Output the (X, Y) coordinate of the center of the cell containing the given text.  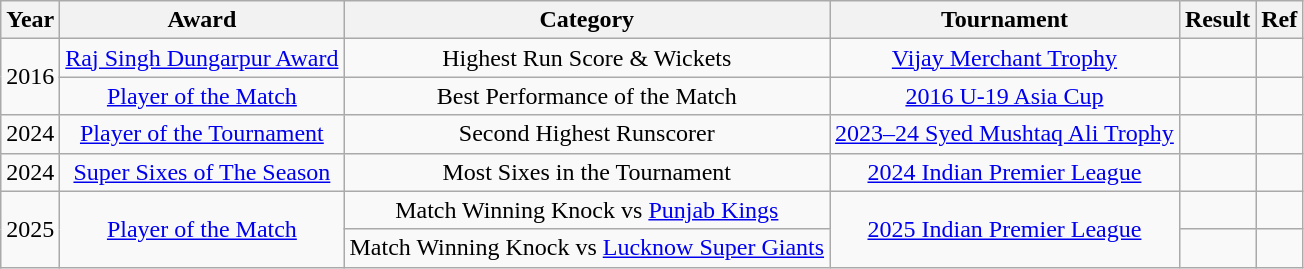
Player of the Tournament (202, 134)
Award (202, 20)
Super Sixes of The Season (202, 172)
Highest Run Score & Wickets (587, 58)
Second Highest Runscorer (587, 134)
Match Winning Knock vs Lucknow Super Giants (587, 248)
Category (587, 20)
Raj Singh Dungarpur Award (202, 58)
Ref (1280, 20)
2025 (30, 229)
Result (1217, 20)
Most Sixes in the Tournament (587, 172)
Match Winning Knock vs Punjab Kings (587, 210)
2016 (30, 77)
Vijay Merchant Trophy (1005, 58)
Tournament (1005, 20)
2025 Indian Premier League (1005, 229)
Year (30, 20)
2024 Indian Premier League (1005, 172)
2016 U-19 Asia Cup (1005, 96)
Best Performance of the Match (587, 96)
2023–24 Syed Mushtaq Ali Trophy (1005, 134)
